Identify which cell holds the provided text, then report its (x, y) central coordinate. 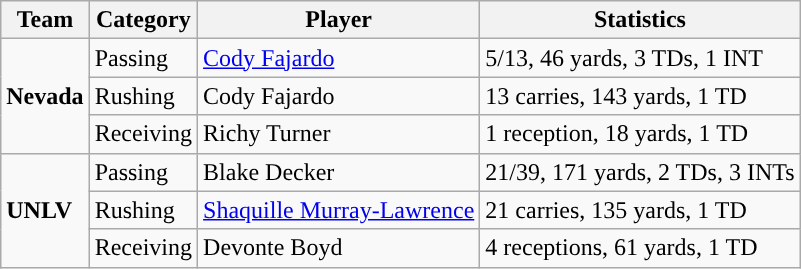
Nevada (45, 96)
21 carries, 135 yards, 1 TD (640, 210)
1 reception, 18 yards, 1 TD (640, 134)
Blake Decker (339, 172)
Statistics (640, 20)
Category (143, 20)
Team (45, 20)
Richy Turner (339, 134)
4 receptions, 61 yards, 1 TD (640, 248)
Player (339, 20)
UNLV (45, 210)
21/39, 171 yards, 2 TDs, 3 INTs (640, 172)
5/13, 46 yards, 3 TDs, 1 INT (640, 58)
Devonte Boyd (339, 248)
Shaquille Murray-Lawrence (339, 210)
13 carries, 143 yards, 1 TD (640, 96)
